Scan for the cell matching the given text and deliver its [x, y] coordinate at center. 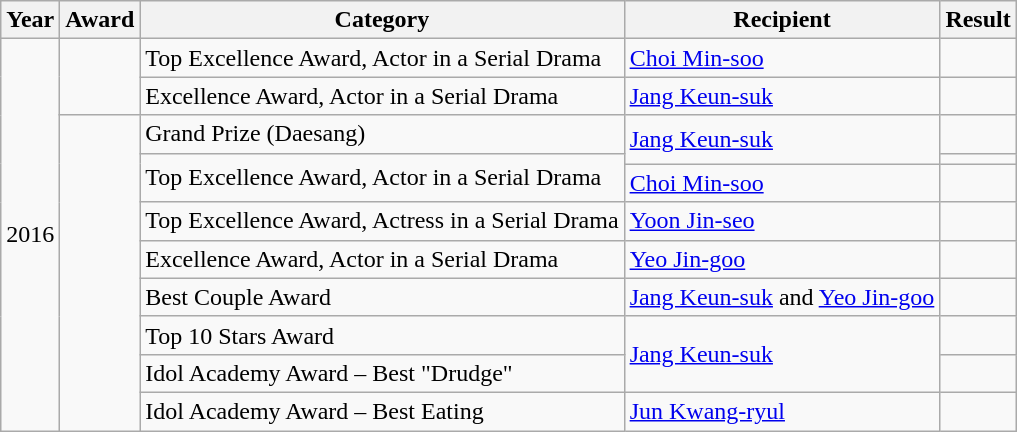
Idol Academy Award – Best "Drudge" [382, 373]
2016 [30, 235]
Yeo Jin-goo [782, 259]
Recipient [782, 20]
Jang Keun-suk and Yeo Jin-goo [782, 297]
Grand Prize (Daesang) [382, 134]
Top 10 Stars Award [382, 335]
Best Couple Award [382, 297]
Yoon Jin-seo [782, 221]
Category [382, 20]
Award [100, 20]
Result [978, 20]
Jun Kwang-ryul [782, 411]
Top Excellence Award, Actress in a Serial Drama [382, 221]
Idol Academy Award – Best Eating [382, 411]
Year [30, 20]
